Determine the (X, Y) coordinate at the center of the cell enclosing the given text.  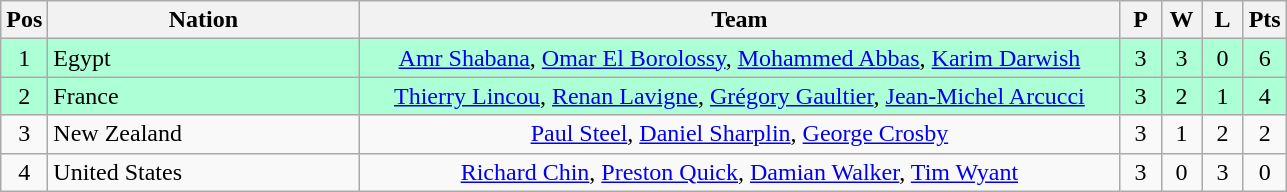
Pts (1264, 20)
Pos (24, 20)
P (1140, 20)
Egypt (204, 58)
France (204, 96)
L (1222, 20)
Richard Chin, Preston Quick, Damian Walker, Tim Wyant (740, 172)
New Zealand (204, 134)
6 (1264, 58)
United States (204, 172)
Thierry Lincou, Renan Lavigne, Grégory Gaultier, Jean-Michel Arcucci (740, 96)
Paul Steel, Daniel Sharplin, George Crosby (740, 134)
Nation (204, 20)
Team (740, 20)
Amr Shabana, Omar El Borolossy, Mohammed Abbas, Karim Darwish (740, 58)
W (1182, 20)
